Capture the cell that displays the provided text and extract its (X, Y) central coordinate. 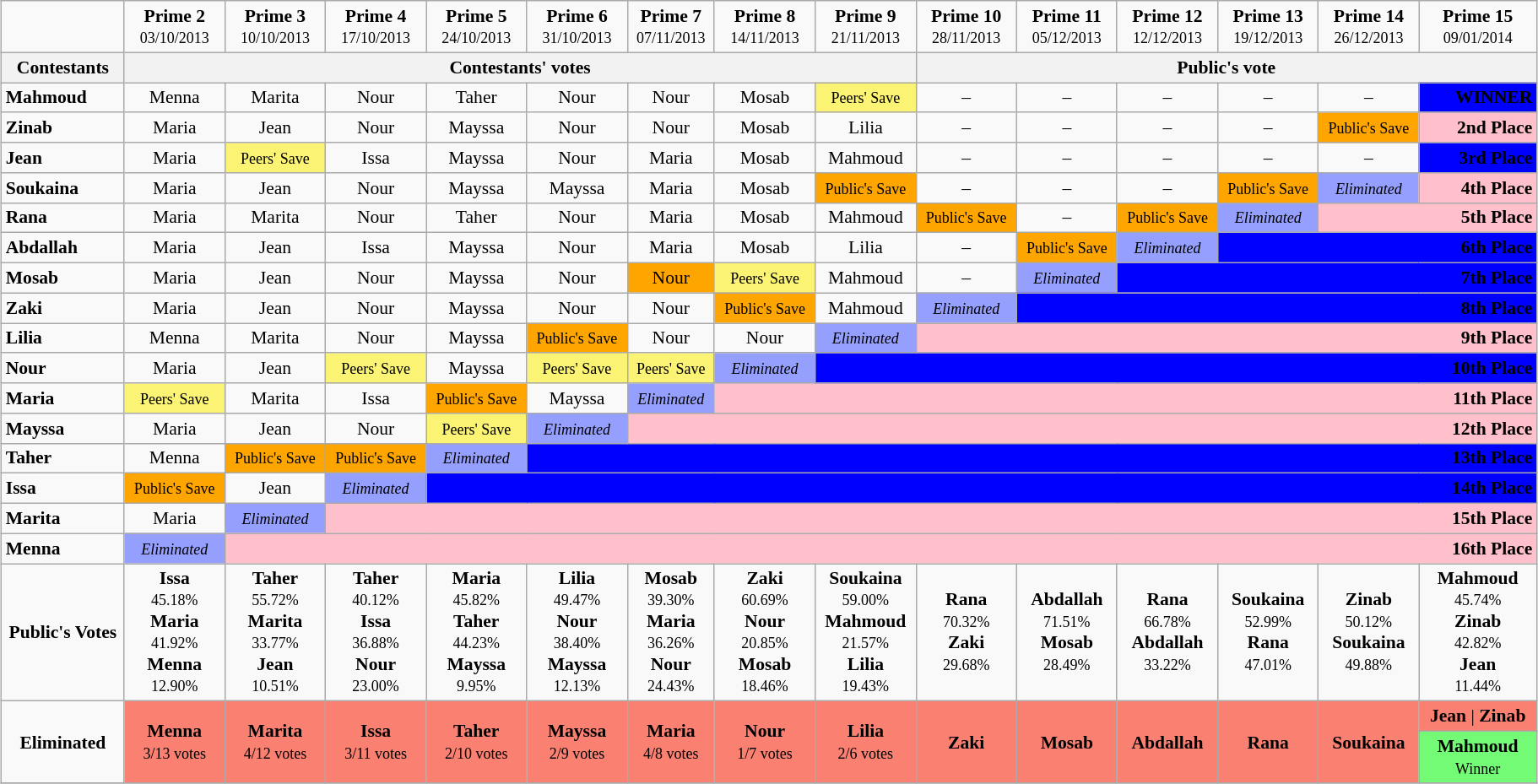
Mahmoud 45.74% Zinab 42.82% Jean 11.44% (1477, 633)
7th Place (1327, 278)
5th Place (1428, 218)
Prime 15 09/01/2014 (1477, 27)
Public's vote (1226, 68)
Prime 10 28/11/2013 (966, 27)
Contestants' votes (520, 68)
Prime 14 26/12/2013 (1369, 27)
Maria 4/8 votes (670, 743)
Prime 7 07/11/2013 (670, 27)
Zinab 50.12% Soukaina 49.88% (1369, 633)
Mosab 39.30% Maria 36.26% Nour 24.43% (670, 633)
16th Place (880, 549)
Prime 6 31/10/2013 (577, 27)
Issa 45.18% Maria 41.92% Menna 12.90% (174, 633)
Taher 55.72% Marita 33.77% Jean 10.51% (275, 633)
Contestants (62, 68)
Abdallah 71.51% Mosab 28.49% (1067, 633)
Menna3/13 votes (174, 743)
Prime 11 05/12/2013 (1067, 27)
Prime 9 21/11/2013 (866, 27)
Zaki 60.69% Nour 20.85% Mosab 18.46% (765, 633)
Taher 2/10 votes (476, 743)
8th Place (1276, 308)
9th Place (1226, 338)
Soukaina 59.00% Mahmoud 21.57% Lilia 19.43% (866, 633)
Prime 3 10/10/2013 (275, 27)
Soukaina 52.99% Rana 47.01% (1268, 633)
12th Place (1082, 429)
Mayssa 2/9 votes (577, 743)
3rd Place (1477, 158)
Issa 3/11 votes (376, 743)
Mahmoud Winner (1477, 758)
Prime 5 24/10/2013 (476, 27)
13th Place (1032, 458)
Public's Votes (62, 633)
Marita 4/12 votes (275, 743)
Rana 66.78% Abdallah 33.22% (1167, 633)
15th Place (932, 519)
Prime 2 03/10/2013 (174, 27)
WINNER (1477, 98)
Prime 13 19/12/2013 (1268, 27)
Prime 4 17/10/2013 (376, 27)
Lilia 49.47% Nour 38.40% Mayssa 12.13% (577, 633)
Zinab (62, 128)
6th Place (1378, 248)
Lilia 2/6 votes (866, 743)
4th Place (1477, 188)
14th Place (982, 489)
Rana 70.32% Zaki 29.68% (966, 633)
10th Place (1177, 369)
Taher 40.12% Issa 36.88% Nour 23.00% (376, 633)
Prime 8 14/11/2013 (765, 27)
2nd Place (1477, 128)
Prime 12 12/12/2013 (1167, 27)
Nour 1/7 votes (765, 743)
Jean | Zinab (1477, 716)
Maria 45.82% Taher 44.23% Mayssa 9.95% (476, 633)
11th Place (1125, 398)
